Return [X, Y] of the center of cell containing provided text 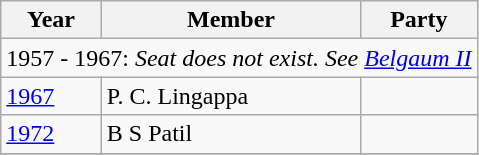
1967 [52, 96]
Year [52, 20]
B S Patil [230, 134]
1972 [52, 134]
Member [230, 20]
P. C. Lingappa [230, 96]
1957 - 1967: Seat does not exist. See Belgaum II [239, 58]
Party [419, 20]
